From the cell containing the given text, extract its center point as (x, y) coordinate. 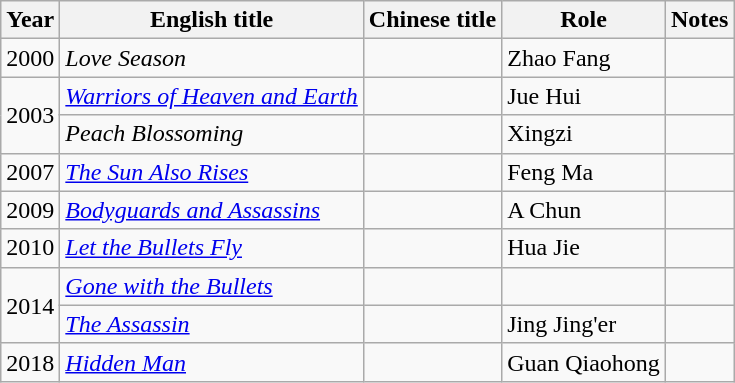
2003 (30, 115)
Gone with the Bullets (212, 286)
Chinese title (432, 20)
Guan Qiaohong (584, 362)
Let the Bullets Fly (212, 248)
Bodyguards and Assassins (212, 210)
Warriors of Heaven and Earth (212, 96)
Notes (699, 20)
Love Season (212, 58)
2010 (30, 248)
Hua Jie (584, 248)
A Chun (584, 210)
Peach Blossoming (212, 134)
Zhao Fang (584, 58)
2000 (30, 58)
English title (212, 20)
The Assassin (212, 324)
2009 (30, 210)
The Sun Also Rises (212, 172)
2018 (30, 362)
Feng Ma (584, 172)
Jue Hui (584, 96)
Role (584, 20)
2007 (30, 172)
Year (30, 20)
Hidden Man (212, 362)
2014 (30, 305)
Xingzi (584, 134)
Jing Jing'er (584, 324)
